Output the [X, Y] coordinate of the center of the cell containing the given text.  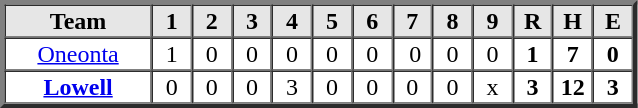
6 [372, 20]
Team [78, 20]
9 [492, 20]
x [492, 86]
8 [452, 20]
4 [292, 20]
12 [573, 86]
Oneonta [78, 54]
H [573, 20]
R [533, 20]
E [613, 20]
2 [212, 20]
Lowell [78, 86]
5 [332, 20]
